Provide the [X, Y] coordinate of the cell's center where the given text is located.  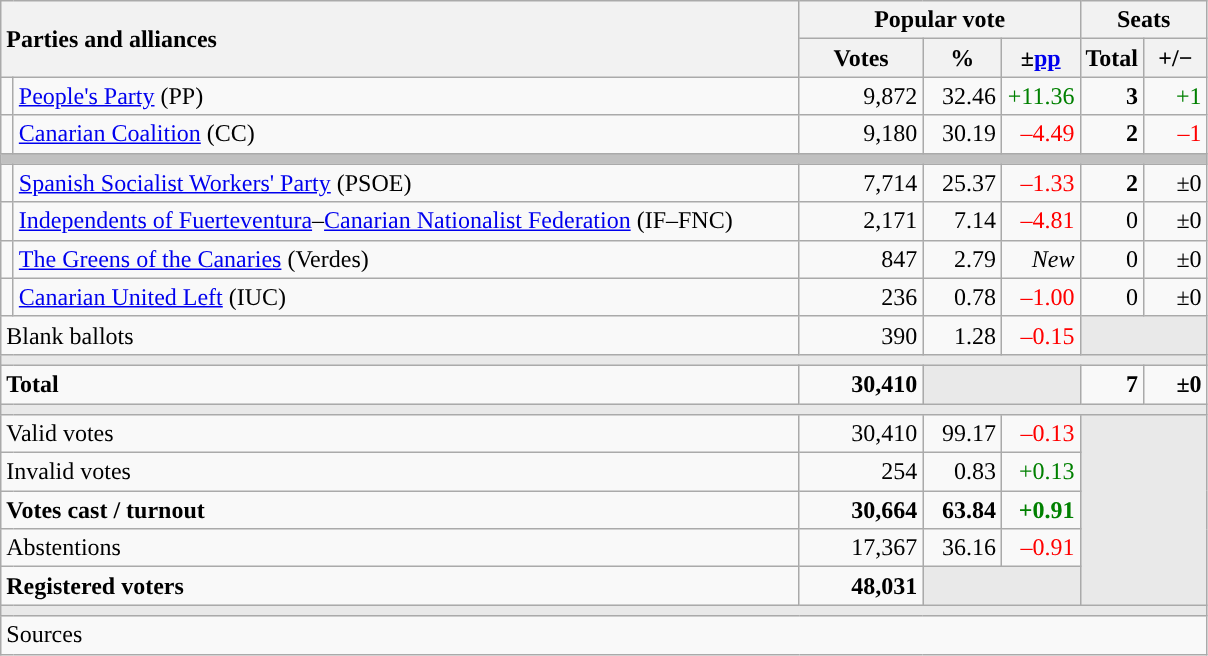
–1 [1176, 134]
–4.49 [1040, 134]
People's Party (PP) [406, 96]
+1 [1176, 96]
7.14 [962, 221]
0.83 [962, 472]
Sources [604, 635]
Votes [861, 58]
236 [861, 297]
+/− [1176, 58]
9,180 [861, 134]
32.46 [962, 96]
847 [861, 259]
The Greens of the Canaries (Verdes) [406, 259]
+0.13 [1040, 472]
254 [861, 472]
0.78 [962, 297]
+0.91 [1040, 510]
Parties and alliances [400, 39]
–1.33 [1040, 183]
Abstentions [400, 548]
Votes cast / turnout [400, 510]
390 [861, 335]
30,664 [861, 510]
7,714 [861, 183]
% [962, 58]
1.28 [962, 335]
–0.15 [1040, 335]
–1.00 [1040, 297]
30.19 [962, 134]
2.79 [962, 259]
Blank ballots [400, 335]
–0.13 [1040, 434]
48,031 [861, 586]
Registered voters [400, 586]
–4.81 [1040, 221]
Invalid votes [400, 472]
Canarian United Left (IUC) [406, 297]
Seats [1144, 20]
Spanish Socialist Workers' Party (PSOE) [406, 183]
7 [1112, 384]
+11.36 [1040, 96]
Popular vote [940, 20]
New [1040, 259]
63.84 [962, 510]
Independents of Fuerteventura–Canarian Nationalist Federation (IF–FNC) [406, 221]
–0.91 [1040, 548]
36.16 [962, 548]
25.37 [962, 183]
±pp [1040, 58]
Canarian Coalition (CC) [406, 134]
17,367 [861, 548]
Valid votes [400, 434]
99.17 [962, 434]
3 [1112, 96]
9,872 [861, 96]
2,171 [861, 221]
